Return the [x, y] coordinate for the center point of the cell that contains the specified text.  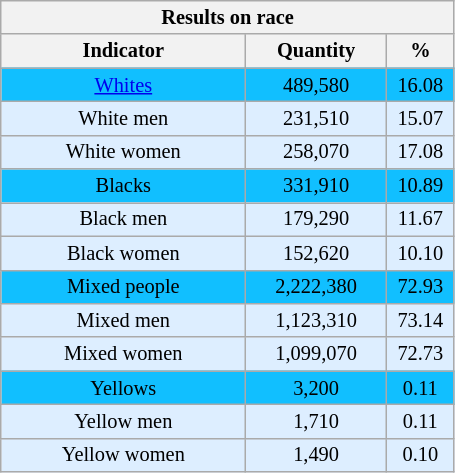
Yellow men [124, 421]
Yellow women [124, 455]
489,580 [316, 85]
258,070 [316, 152]
% [420, 51]
1,490 [316, 455]
10.89 [420, 186]
Results on race [228, 17]
Whites [124, 85]
2,222,380 [316, 287]
Black men [124, 219]
White women [124, 152]
73.14 [420, 320]
Black women [124, 253]
Yellows [124, 388]
Blacks [124, 186]
17.08 [420, 152]
Mixed women [124, 354]
Quantity [316, 51]
Mixed men [124, 320]
White men [124, 118]
179,290 [316, 219]
72.73 [420, 354]
231,510 [316, 118]
11.67 [420, 219]
10.10 [420, 253]
Mixed people [124, 287]
3,200 [316, 388]
1,099,070 [316, 354]
152,620 [316, 253]
331,910 [316, 186]
1,710 [316, 421]
0.10 [420, 455]
72.93 [420, 287]
15.07 [420, 118]
1,123,310 [316, 320]
16.08 [420, 85]
Indicator [124, 51]
